Output the [x, y] coordinate of the center of the cell containing the given text.  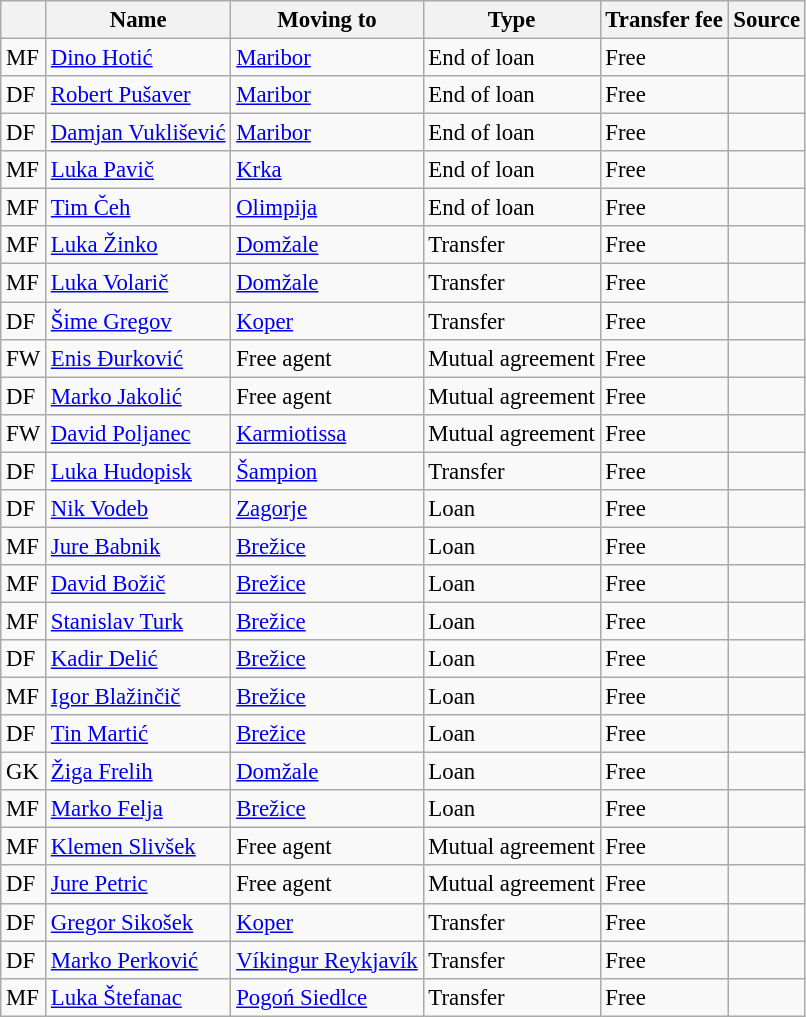
Žiga Frelih [138, 772]
Tim Čeh [138, 208]
GK [24, 772]
Luka Volarič [138, 283]
Name [138, 20]
Krka [327, 170]
Tin Martić [138, 734]
Marko Felja [138, 809]
Luka Pavič [138, 170]
Šime Gregov [138, 321]
Gregor Sikošek [138, 922]
Dino Hotić [138, 58]
Source [766, 20]
David Poljanec [138, 433]
Igor Blažinčič [138, 697]
David Božič [138, 584]
Šampion [327, 471]
Type [512, 20]
Luka Štefanac [138, 997]
Marko Jakolić [138, 396]
Stanislav Turk [138, 621]
Moving to [327, 20]
Transfer fee [664, 20]
Karmiotissa [327, 433]
Jure Babnik [138, 546]
Zagorje [327, 509]
Damjan Vuklišević [138, 133]
Pogoń Siedlce [327, 997]
Nik Vodeb [138, 509]
Kadir Delić [138, 659]
Luka Žinko [138, 245]
Jure Petric [138, 885]
Robert Pušaver [138, 95]
Enis Đurković [138, 358]
Klemen Slivšek [138, 847]
Olimpija [327, 208]
Víkingur Reykjavík [327, 960]
Marko Perković [138, 960]
Luka Hudopisk [138, 471]
